Output the [x, y] coordinate of the center of the cell containing the given text.  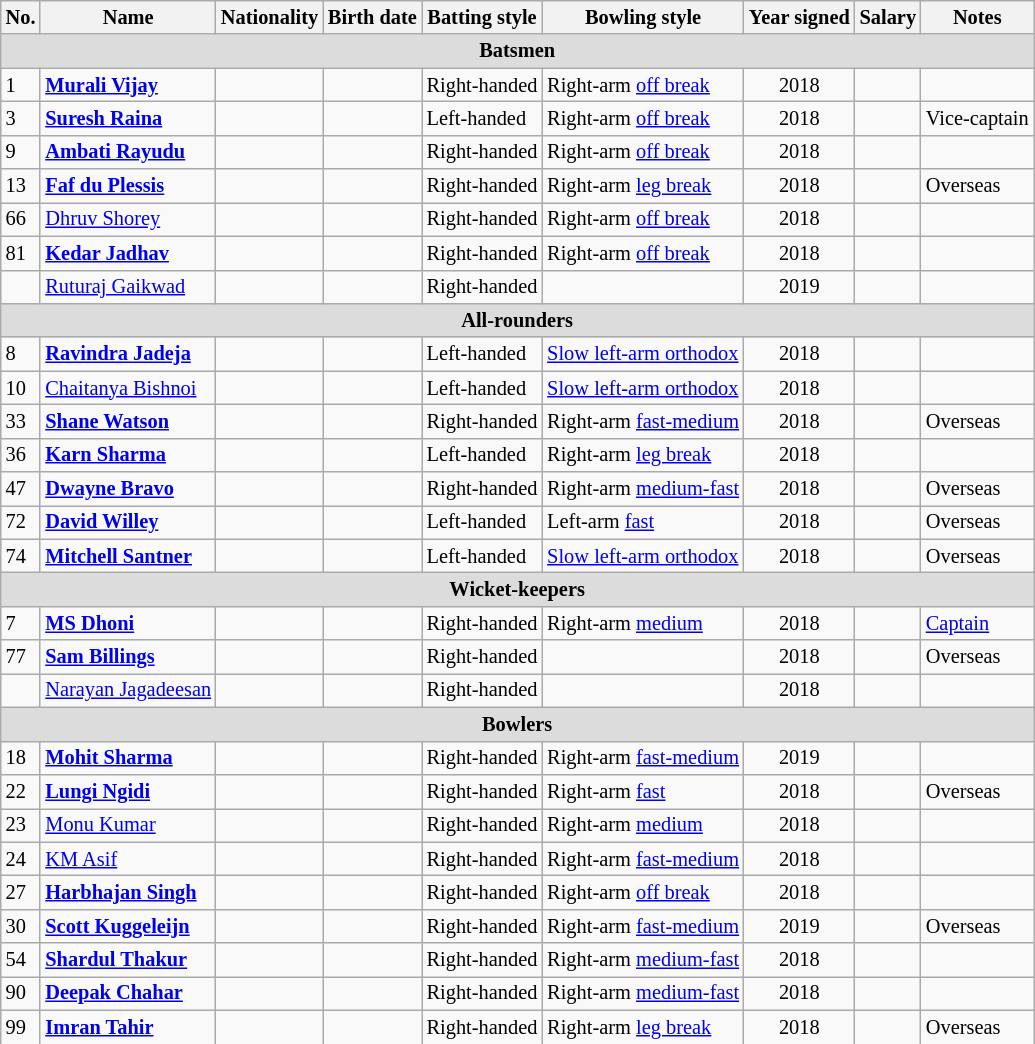
Dhruv Shorey [128, 219]
Nationality [270, 17]
Faf du Plessis [128, 186]
Year signed [800, 17]
36 [21, 455]
Right-arm fast [643, 791]
99 [21, 1027]
David Willey [128, 522]
Wicket-keepers [518, 589]
Mitchell Santner [128, 556]
9 [21, 152]
8 [21, 354]
Harbhajan Singh [128, 892]
Murali Vijay [128, 85]
74 [21, 556]
Monu Kumar [128, 825]
Captain [978, 623]
7 [21, 623]
Karn Sharma [128, 455]
Suresh Raina [128, 118]
Shardul Thakur [128, 960]
54 [21, 960]
77 [21, 657]
Deepak Chahar [128, 993]
33 [21, 421]
Vice-captain [978, 118]
Lungi Ngidi [128, 791]
10 [21, 388]
Sam Billings [128, 657]
Narayan Jagadeesan [128, 690]
66 [21, 219]
1 [21, 85]
KM Asif [128, 859]
Salary [888, 17]
No. [21, 17]
Kedar Jadhav [128, 253]
Birth date [372, 17]
Ambati Rayudu [128, 152]
72 [21, 522]
90 [21, 993]
Batsmen [518, 51]
27 [21, 892]
Scott Kuggeleijn [128, 926]
Ravindra Jadeja [128, 354]
Left-arm fast [643, 522]
Mohit Sharma [128, 758]
Name [128, 17]
Notes [978, 17]
Ruturaj Gaikwad [128, 287]
Imran Tahir [128, 1027]
Bowlers [518, 724]
Shane Watson [128, 421]
22 [21, 791]
Batting style [482, 17]
18 [21, 758]
23 [21, 825]
47 [21, 489]
24 [21, 859]
81 [21, 253]
Dwayne Bravo [128, 489]
MS Dhoni [128, 623]
Chaitanya Bishnoi [128, 388]
Bowling style [643, 17]
13 [21, 186]
3 [21, 118]
30 [21, 926]
All-rounders [518, 320]
